Pinpoint the cell where the given text exists, returning its (x, y) midpoint coordinate. 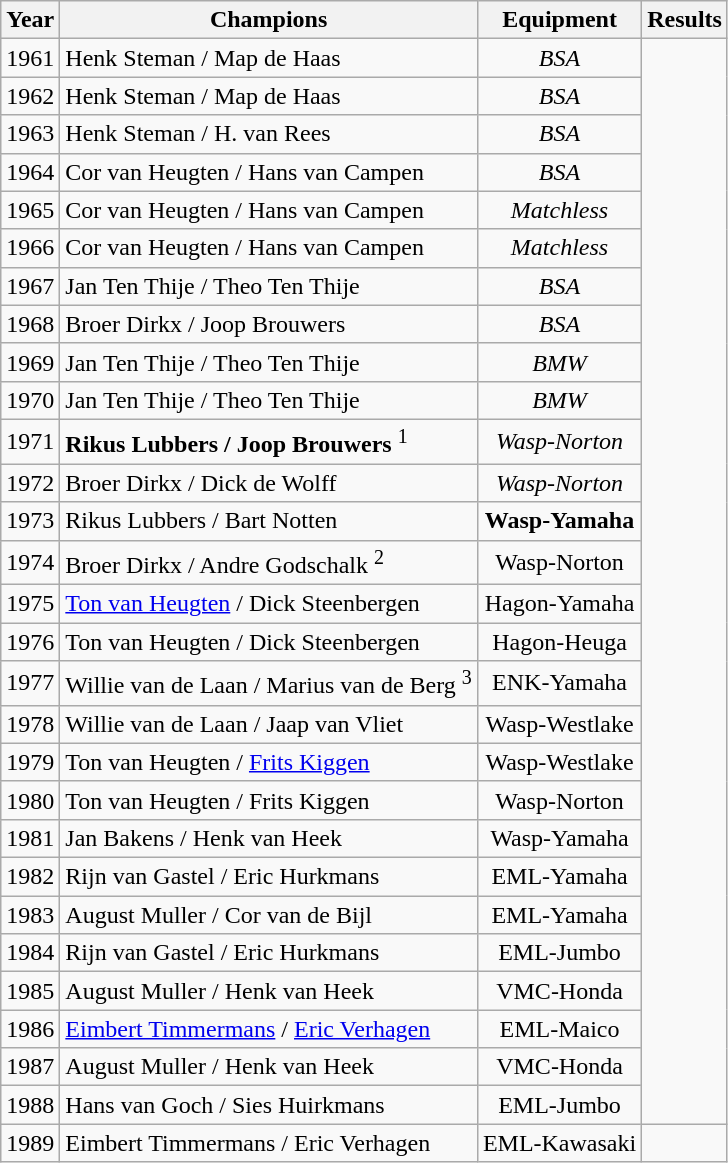
Hagon-Yamaha (559, 604)
Henk Steman / H. van Rees (269, 134)
Hans van Goch / Sies Huirkmans (269, 1105)
1974 (30, 562)
1971 (30, 442)
1969 (30, 362)
1967 (30, 286)
1980 (30, 800)
1989 (30, 1143)
ENK-Yamaha (559, 684)
1961 (30, 58)
1962 (30, 96)
1982 (30, 877)
Willie van de Laan / Marius van de Berg 3 (269, 684)
1964 (30, 172)
1973 (30, 521)
1978 (30, 724)
Rikus Lubbers / Joop Brouwers 1 (269, 442)
1965 (30, 210)
Hagon-Heuga (559, 642)
1987 (30, 1067)
1968 (30, 324)
1988 (30, 1105)
Jan Bakens / Henk van Heek (269, 839)
1970 (30, 400)
EML-Kawasaki (559, 1143)
Willie van de Laan / Jaap van Vliet (269, 724)
1985 (30, 991)
Rikus Lubbers / Bart Notten (269, 521)
Broer Dirkx / Andre Godschalk 2 (269, 562)
1972 (30, 483)
Broer Dirkx / Joop Brouwers (269, 324)
1977 (30, 684)
Broer Dirkx / Dick de Wolff (269, 483)
1963 (30, 134)
1975 (30, 604)
1983 (30, 915)
Equipment (559, 20)
Year (30, 20)
1976 (30, 642)
EML-Maico (559, 1029)
Results (685, 20)
August Muller / Cor van de Bijl (269, 915)
1986 (30, 1029)
1979 (30, 762)
1984 (30, 953)
1981 (30, 839)
Champions (269, 20)
1966 (30, 248)
